For the text-containing cell, return its midpoint in [X, Y] coordinate format. 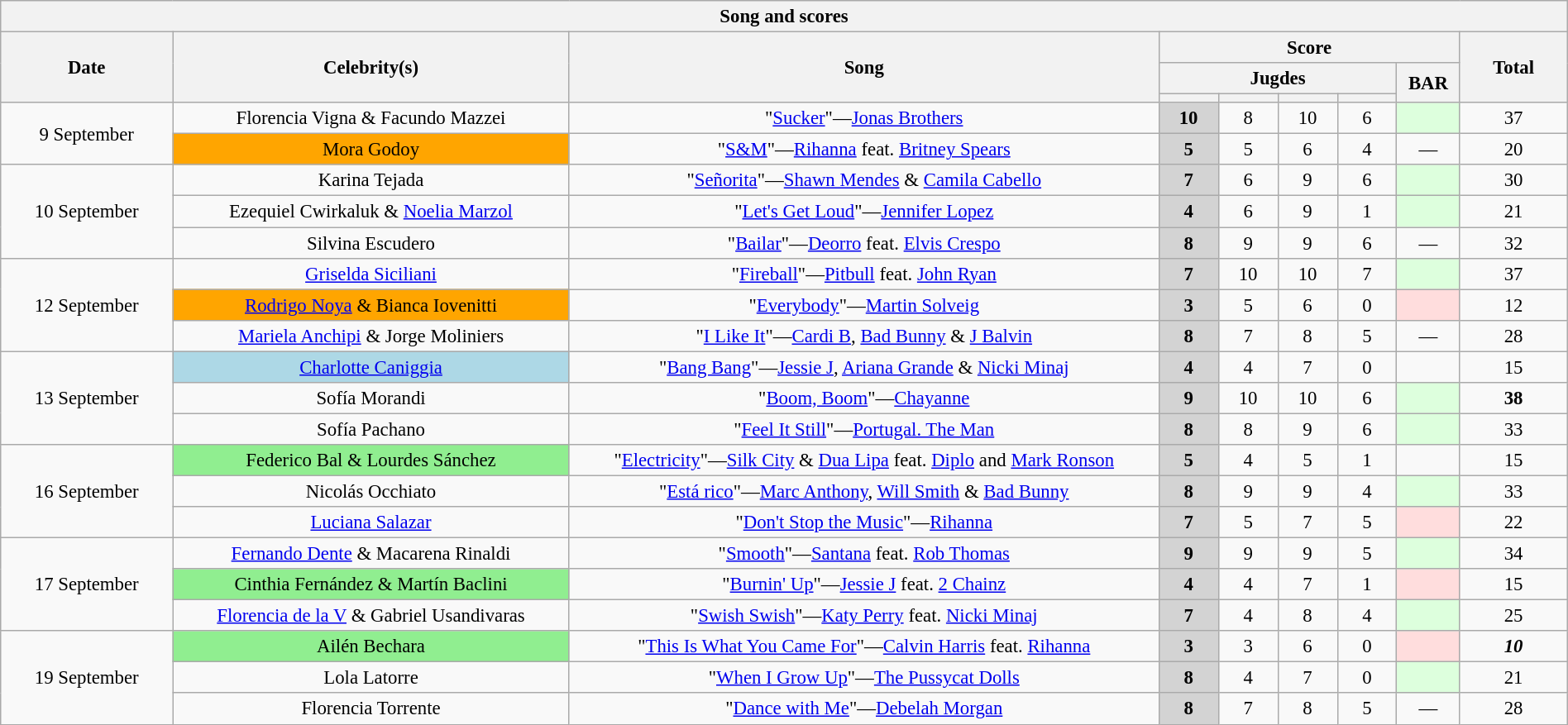
Florencia de la V & Gabriel Usandivaras [371, 616]
22 [1513, 522]
"S&M"—Rihanna feat. Britney Spears [863, 150]
Total [1513, 68]
Song [863, 68]
Charlotte Caniggia [371, 367]
Karina Tejada [371, 181]
"Está rico"—Marc Anthony, Will Smith & Bad Bunny [863, 491]
Ezequiel Cwirkaluk & Noelia Marzol [371, 212]
Rodrigo Noya & Bianca Iovenitti [371, 305]
Griselda Siciliani [371, 274]
"I Like It"—Cardi B, Bad Bunny & J Balvin [863, 336]
"Feel It Still"—Portugal. The Man [863, 429]
"Dance with Me"—Debelah Morgan [863, 709]
Ailén Bechara [371, 646]
Florencia Torrente [371, 709]
34 [1513, 554]
Song and scores [784, 17]
Score [1309, 48]
"Smooth"—Santana feat. Rob Thomas [863, 554]
12 [1513, 305]
"When I Grow Up"—The Pussycat Dolls [863, 678]
32 [1513, 243]
30 [1513, 181]
Lola Latorre [371, 678]
Celebrity(s) [371, 68]
BAR [1428, 83]
25 [1513, 616]
9 September [87, 134]
Florencia Vigna & Facundo Mazzei [371, 118]
Date [87, 68]
"Swish Swish"—Katy Perry feat. Nicki Minaj [863, 616]
Mora Godoy [371, 150]
"Boom, Boom"—Chayanne [863, 398]
38 [1513, 398]
12 September [87, 304]
"Don't Stop the Music"—Rihanna [863, 522]
"Fireball"—Pitbull feat. John Ryan [863, 274]
"Bang Bang"—Jessie J, Ariana Grande & Nicki Minaj [863, 367]
Mariela Anchipi & Jorge Moliniers [371, 336]
Federico Bal & Lourdes Sánchez [371, 460]
20 [1513, 150]
"Sucker"—Jonas Brothers [863, 118]
13 September [87, 398]
Jugdes [1278, 79]
Fernando Dente & Macarena Rinaldi [371, 554]
Silvina Escudero [371, 243]
"Señorita"—Shawn Mendes & Camila Cabello [863, 181]
10 September [87, 212]
Cinthia Fernández & Martín Baclini [371, 584]
Sofía Pachano [371, 429]
Luciana Salazar [371, 522]
Sofía Morandi [371, 398]
"Everybody"—Martin Solveig [863, 305]
"Let's Get Loud"—Jennifer Lopez [863, 212]
"Burnin' Up"—Jessie J feat. 2 Chainz [863, 584]
19 September [87, 678]
"This Is What You Came For"—Calvin Harris feat. Rihanna [863, 646]
Nicolás Occhiato [371, 491]
"Bailar"—Deorro feat. Elvis Crespo [863, 243]
"Electricity"—Silk City & Dua Lipa feat. Diplo and Mark Ronson [863, 460]
16 September [87, 491]
17 September [87, 585]
